Detect which cell encompasses the target text, then output its (X, Y) center coordinate. 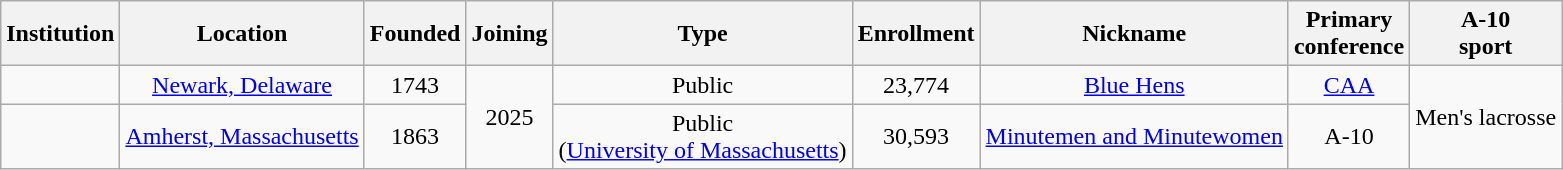
2025 (510, 118)
1743 (415, 85)
Joining (510, 34)
Men's lacrosse (1486, 118)
Nickname (1134, 34)
Primaryconference (1348, 34)
Public (University of Massachusetts) (702, 136)
CAA (1348, 85)
30,593 (916, 136)
Enrollment (916, 34)
Type (702, 34)
Founded (415, 34)
Newark, Delaware (242, 85)
23,774 (916, 85)
Amherst, Massachusetts (242, 136)
Minutemen and Minutewomen (1134, 136)
Location (242, 34)
1863 (415, 136)
Institution (60, 34)
Public (702, 85)
A-10 (1348, 136)
Blue Hens (1134, 85)
A-10sport (1486, 34)
